Scan for the cell matching the given text and deliver its [X, Y] coordinate at center. 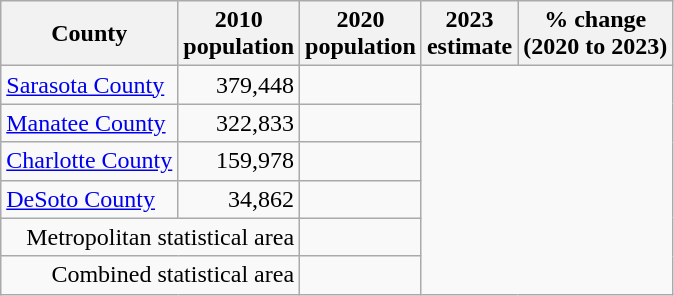
34,862 [239, 199]
Charlotte County [90, 161]
322,833 [239, 123]
% change(2020 to 2023) [596, 34]
379,448 [239, 85]
Metropolitan statistical area [150, 237]
159,978 [239, 161]
2010population [239, 34]
DeSoto County [90, 199]
County [90, 34]
2020population [361, 34]
Combined statistical area [150, 275]
Manatee County [90, 123]
2023estimate [469, 34]
Sarasota County [90, 85]
